Output the (X, Y) coordinate of the center of the cell containing the given text.  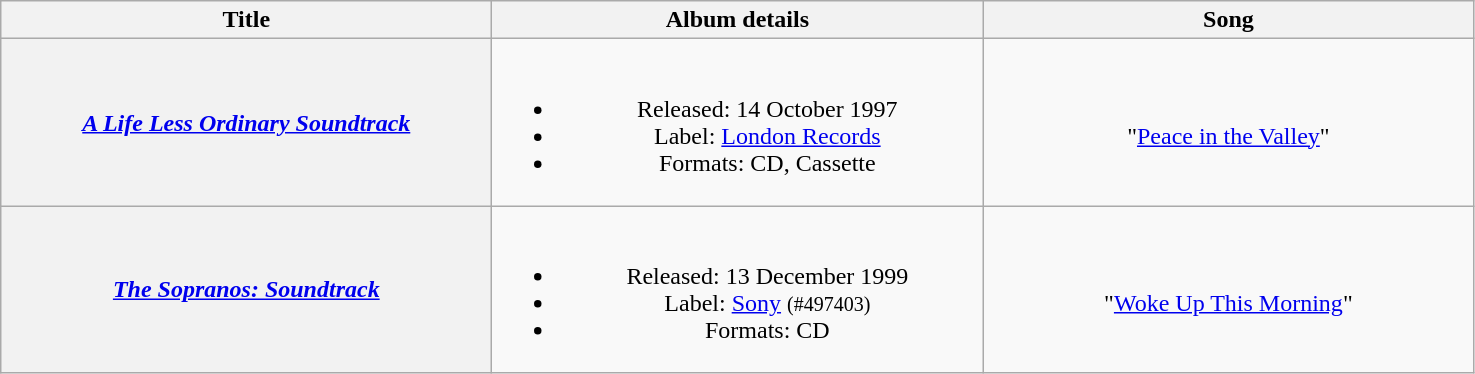
A Life Less Ordinary Soundtrack (246, 122)
The Sopranos: Soundtrack (246, 290)
Album details (738, 20)
Released: 13 December 1999Label: Sony (#497403)Formats: CD (738, 290)
Song (1228, 20)
Released: 14 October 1997Label: London RecordsFormats: CD, Cassette (738, 122)
Title (246, 20)
"Peace in the Valley" (1228, 122)
"Woke Up This Morning" (1228, 290)
